Scan for the cell matching the given text and deliver its [X, Y] coordinate at center. 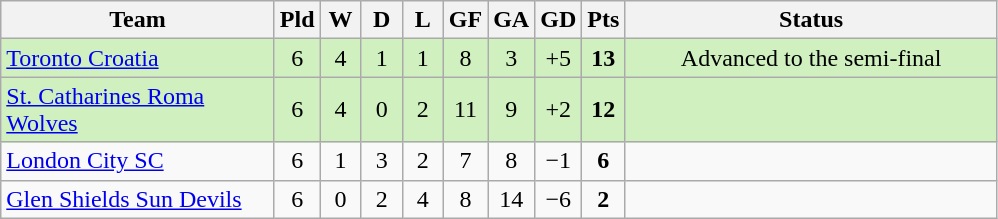
13 [604, 58]
Pts [604, 20]
12 [604, 110]
Advanced to the semi-final [812, 58]
GA [512, 20]
London City SC [138, 161]
GD [558, 20]
−1 [558, 161]
D [382, 20]
7 [465, 161]
−6 [558, 199]
W [340, 20]
14 [512, 199]
+2 [558, 110]
L [422, 20]
11 [465, 110]
Pld [297, 20]
GF [465, 20]
St. Catharines Roma Wolves [138, 110]
+5 [558, 58]
Glen Shields Sun Devils [138, 199]
9 [512, 110]
Toronto Croatia [138, 58]
Status [812, 20]
Team [138, 20]
